From the cell containing the given text, extract its center point as (x, y) coordinate. 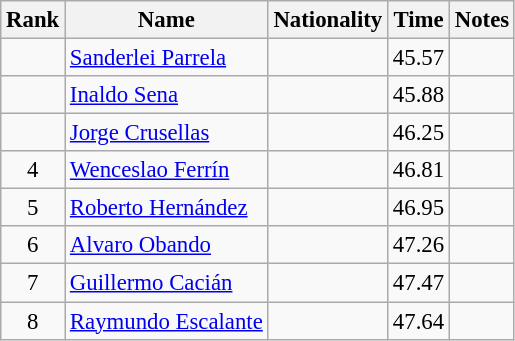
Raymundo Escalante (167, 321)
Jorge Crusellas (167, 133)
Guillermo Cacián (167, 283)
47.47 (419, 283)
Time (419, 20)
45.57 (419, 58)
Name (167, 20)
Nationality (328, 20)
5 (33, 208)
46.81 (419, 170)
47.64 (419, 321)
46.95 (419, 208)
46.25 (419, 133)
45.88 (419, 95)
8 (33, 321)
Alvaro Obando (167, 245)
Rank (33, 20)
47.26 (419, 245)
6 (33, 245)
Notes (482, 20)
Wenceslao Ferrín (167, 170)
4 (33, 170)
Roberto Hernández (167, 208)
Sanderlei Parrela (167, 58)
7 (33, 283)
Inaldo Sena (167, 95)
